Identify which cell holds the provided text, then report its [X, Y] central coordinate. 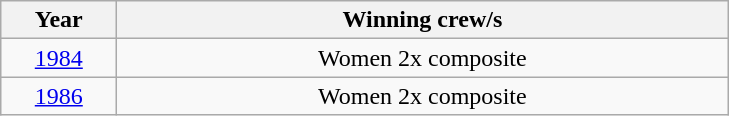
Year [59, 20]
1984 [59, 58]
1986 [59, 96]
Winning crew/s [422, 20]
